Extract the (x, y) coordinate from the center of the cell holding the provided text.  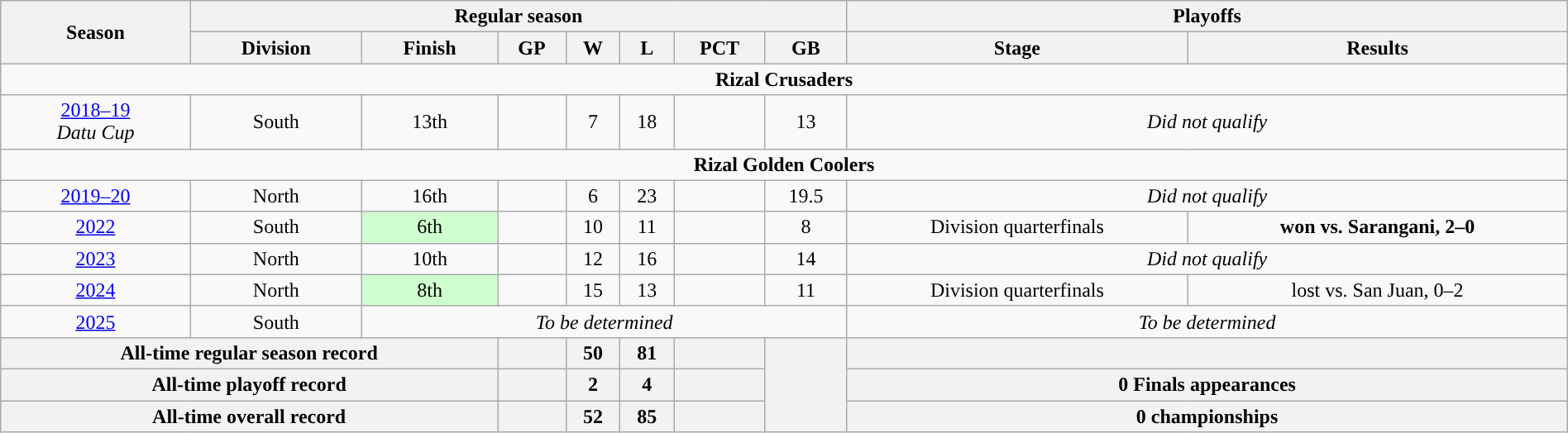
8 (806, 227)
19.5 (806, 196)
Stage (1017, 48)
Rizal Golden Coolers (784, 164)
2024 (96, 290)
23 (647, 196)
Regular season (519, 17)
Results (1378, 48)
2018–19 Datu Cup (96, 122)
Season (96, 32)
0 Finals appearances (1207, 384)
2019–20 (96, 196)
Finish (430, 48)
13th (430, 122)
6 (592, 196)
2023 (96, 259)
Division (276, 48)
6th (430, 227)
10 (592, 227)
2025 (96, 321)
85 (647, 416)
All-time regular season record (250, 353)
Playoffs (1207, 17)
18 (647, 122)
4 (647, 384)
50 (592, 353)
All-time overall record (250, 416)
GB (806, 48)
81 (647, 353)
W (592, 48)
2022 (96, 227)
L (647, 48)
16th (430, 196)
10th (430, 259)
14 (806, 259)
16 (647, 259)
2 (592, 384)
0 championships (1207, 416)
All-time playoff record (250, 384)
52 (592, 416)
Rizal Crusaders (784, 79)
15 (592, 290)
PCT (719, 48)
8th (430, 290)
7 (592, 122)
GP (533, 48)
lost vs. San Juan, 0–2 (1378, 290)
12 (592, 259)
won vs. Sarangani, 2–0 (1378, 227)
